Detect which cell encompasses the target text, then output its (X, Y) center coordinate. 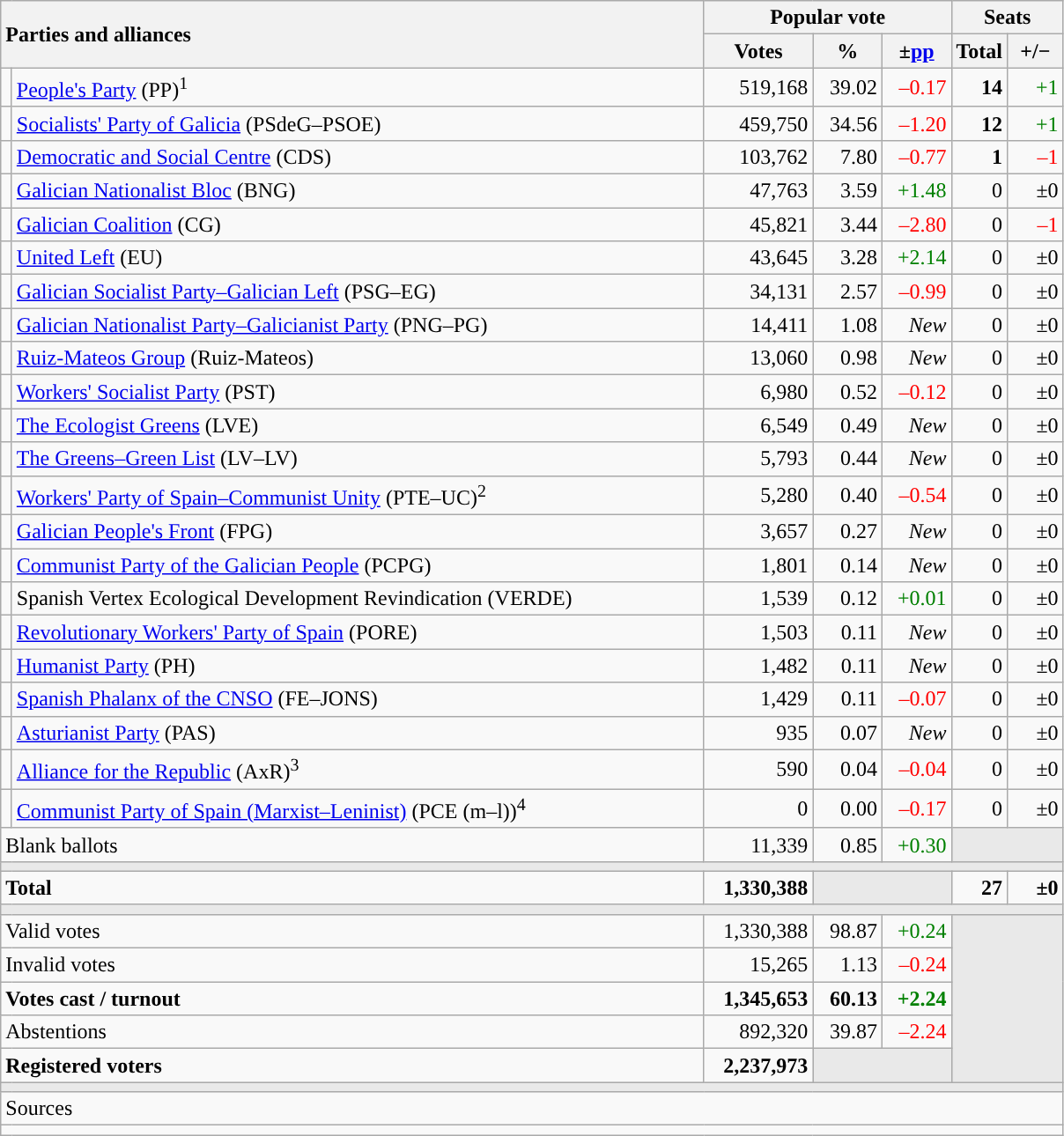
0.07 (847, 733)
+0.01 (916, 599)
14,411 (758, 325)
Ruiz-Mateos Group (Ruiz-Mateos) (358, 358)
60.13 (847, 999)
Workers' Party of Spain–Communist Unity (PTE–UC)2 (358, 495)
Humanist Party (PH) (358, 666)
0.44 (847, 459)
–0.07 (916, 699)
1,345,653 (758, 999)
14 (979, 88)
–0.77 (916, 157)
+2.14 (916, 258)
519,168 (758, 88)
+0.24 (916, 931)
0.40 (847, 495)
0.52 (847, 392)
6,549 (758, 425)
+0.30 (916, 845)
0.00 (847, 808)
3.28 (847, 258)
47,763 (758, 191)
Revolutionary Workers' Party of Spain (PORE) (358, 632)
Galician Nationalist Party–Galicianist Party (PNG–PG) (358, 325)
5,280 (758, 495)
–1.20 (916, 123)
Socialists' Party of Galicia (PSdeG–PSOE) (358, 123)
Galician Socialist Party–Galician Left (PSG–EG) (358, 291)
0.14 (847, 565)
0.04 (847, 770)
Democratic and Social Centre (CDS) (358, 157)
Galician Coalition (CG) (358, 225)
United Left (EU) (358, 258)
935 (758, 733)
Registered voters (352, 1066)
1,482 (758, 666)
590 (758, 770)
13,060 (758, 358)
The Ecologist Greens (LVE) (358, 425)
Blank ballots (352, 845)
1.08 (847, 325)
39.02 (847, 88)
Asturianist Party (PAS) (358, 733)
0.49 (847, 425)
2,237,973 (758, 1066)
% (847, 51)
45,821 (758, 225)
±pp (916, 51)
Votes (758, 51)
Workers' Socialist Party (PST) (358, 392)
+2.24 (916, 999)
3,657 (758, 532)
+/− (1036, 51)
Invalid votes (352, 965)
3.59 (847, 191)
–0.24 (916, 965)
Votes cast / turnout (352, 999)
People's Party (PP)1 (358, 88)
1,503 (758, 632)
Spanish Vertex Ecological Development Revindication (VERDE) (358, 599)
0.12 (847, 599)
2.57 (847, 291)
11,339 (758, 845)
0.98 (847, 358)
1,429 (758, 699)
7.80 (847, 157)
–2.24 (916, 1032)
Popular vote (828, 18)
Alliance for the Republic (AxR)3 (358, 770)
5,793 (758, 459)
Galician People's Front (FPG) (358, 532)
12 (979, 123)
–0.99 (916, 291)
0.85 (847, 845)
Valid votes (352, 931)
6,980 (758, 392)
15,265 (758, 965)
0.27 (847, 532)
39.87 (847, 1032)
1.13 (847, 965)
Galician Nationalist Bloc (BNG) (358, 191)
–0.54 (916, 495)
Abstentions (352, 1032)
34,131 (758, 291)
Parties and alliances (352, 34)
Communist Party of Spain (Marxist–Leninist) (PCE (m–l))4 (358, 808)
1,539 (758, 599)
98.87 (847, 931)
–2.80 (916, 225)
1,801 (758, 565)
892,320 (758, 1032)
103,762 (758, 157)
+1.48 (916, 191)
Seats (1008, 18)
459,750 (758, 123)
43,645 (758, 258)
Sources (532, 1109)
34.56 (847, 123)
3.44 (847, 225)
–0.04 (916, 770)
The Greens–Green List (LV–LV) (358, 459)
Spanish Phalanx of the CNSO (FE–JONS) (358, 699)
27 (979, 888)
1 (979, 157)
–0.12 (916, 392)
Communist Party of the Galician People (PCPG) (358, 565)
